Provide the [X, Y] coordinate of the cell's center where the given text is located.  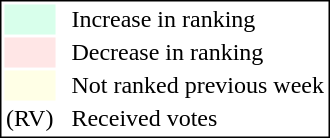
Not ranked previous week [198, 85]
Decrease in ranking [198, 53]
Received votes [198, 119]
(RV) [29, 119]
Increase in ranking [198, 19]
